For the text-containing cell, return its midpoint in (x, y) coordinate format. 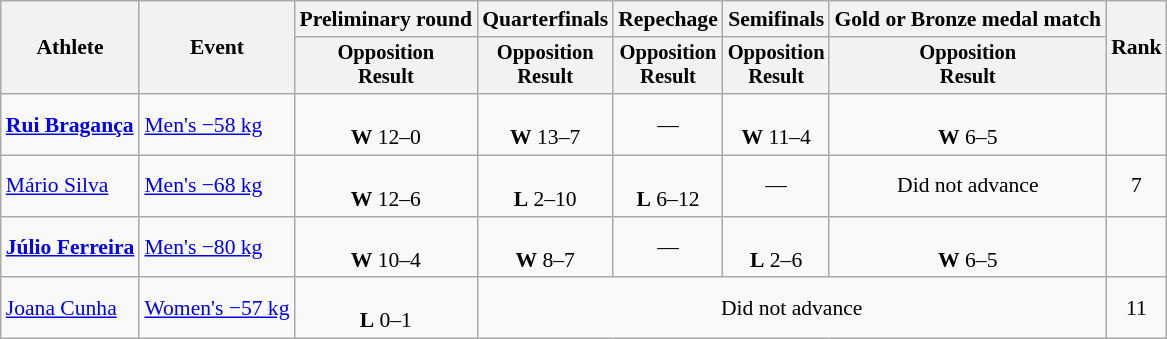
Rui Bragança (70, 124)
L 2–6 (776, 248)
W 10–4 (386, 248)
11 (1136, 308)
Men's −68 kg (216, 186)
Men's −58 kg (216, 124)
Men's −80 kg (216, 248)
Mário Silva (70, 186)
W 11–4 (776, 124)
Quarterfinals (545, 19)
Women's −57 kg (216, 308)
Athlete (70, 48)
Gold or Bronze medal match (968, 19)
L 0–1 (386, 308)
Preliminary round (386, 19)
W 8–7 (545, 248)
7 (1136, 186)
Júlio Ferreira (70, 248)
W 12–6 (386, 186)
Rank (1136, 48)
W 12–0 (386, 124)
W 13–7 (545, 124)
Semifinals (776, 19)
L 6–12 (668, 186)
L 2–10 (545, 186)
Joana Cunha (70, 308)
Repechage (668, 19)
Event (216, 48)
